Output the (X, Y) coordinate of the center of the cell containing the given text.  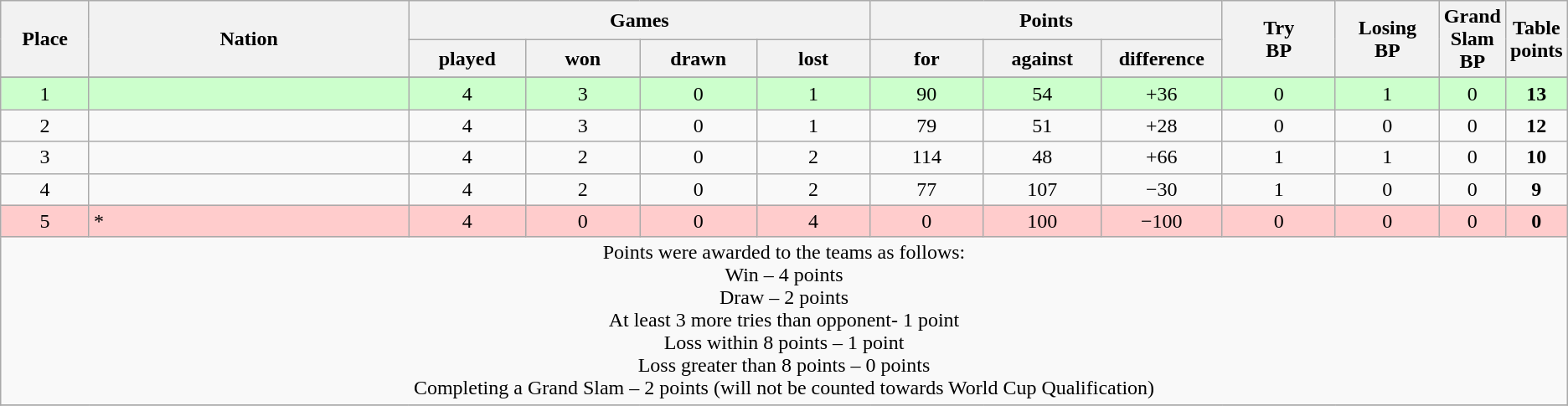
Tablepoints (1536, 39)
LosingBP (1387, 39)
51 (1042, 126)
Games (640, 20)
+66 (1161, 157)
won (583, 59)
90 (926, 94)
114 (926, 157)
107 (1042, 189)
5 (45, 221)
Grand SlamBP (1473, 39)
TryBP (1278, 39)
difference (1161, 59)
* (248, 221)
77 (926, 189)
Nation (248, 39)
drawn (699, 59)
100 (1042, 221)
against (1042, 59)
9 (1536, 189)
79 (926, 126)
54 (1042, 94)
48 (1042, 157)
Place (45, 39)
for (926, 59)
+36 (1161, 94)
12 (1536, 126)
Points (1046, 20)
13 (1536, 94)
lost (812, 59)
−30 (1161, 189)
played (467, 59)
+28 (1161, 126)
−100 (1161, 221)
10 (1536, 157)
